Capture the cell that displays the provided text and extract its [X, Y] central coordinate. 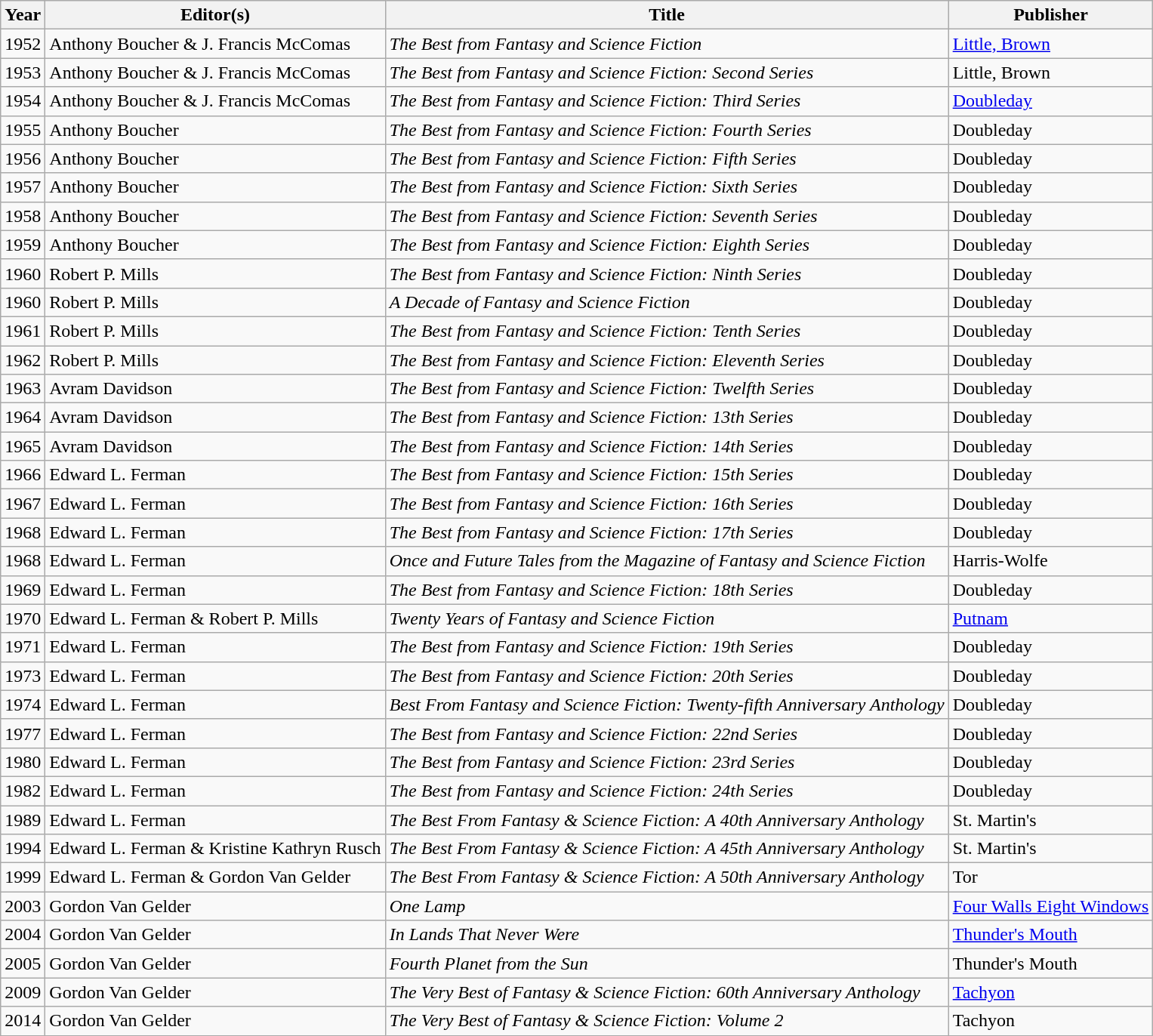
The Best from Fantasy and Science Fiction: Fourth Series [667, 130]
1957 [23, 187]
1965 [23, 446]
The Best from Fantasy and Science Fiction [667, 44]
The Best from Fantasy and Science Fiction: 18th Series [667, 590]
1955 [23, 130]
The Best from Fantasy and Science Fiction: Second Series [667, 72]
The Best from Fantasy and Science Fiction: 24th Series [667, 791]
Harris-Wolfe [1051, 561]
1952 [23, 44]
The Best from Fantasy and Science Fiction: 22nd Series [667, 733]
One Lamp [667, 906]
1994 [23, 849]
Once and Future Tales from the Magazine of Fantasy and Science Fiction [667, 561]
2005 [23, 964]
The Best from Fantasy and Science Fiction: Eleventh Series [667, 360]
The Best from Fantasy and Science Fiction: 13th Series [667, 418]
The Very Best of Fantasy & Science Fiction: Volume 2 [667, 1021]
1956 [23, 159]
The Best From Fantasy & Science Fiction: A 40th Anniversary Anthology [667, 819]
Fourth Planet from the Sun [667, 964]
1973 [23, 676]
Putnam [1051, 618]
Tor [1051, 877]
Edward L. Ferman & Robert P. Mills [215, 618]
The Best from Fantasy and Science Fiction: Twelfth Series [667, 389]
Edward L. Ferman & Kristine Kathryn Rusch [215, 849]
A Decade of Fantasy and Science Fiction [667, 302]
The Best from Fantasy and Science Fiction: Tenth Series [667, 331]
Four Walls Eight Windows [1051, 906]
Best From Fantasy and Science Fiction: Twenty-fifth Anniversary Anthology [667, 705]
1954 [23, 101]
1953 [23, 72]
The Best from Fantasy and Science Fiction: Seventh Series [667, 216]
1971 [23, 647]
The Best from Fantasy and Science Fiction: 23rd Series [667, 762]
Year [23, 15]
1969 [23, 590]
1982 [23, 791]
The Very Best of Fantasy & Science Fiction: 60th Anniversary Anthology [667, 992]
1967 [23, 504]
The Best from Fantasy and Science Fiction: 19th Series [667, 647]
The Best from Fantasy and Science Fiction: Ninth Series [667, 273]
The Best from Fantasy and Science Fiction: 14th Series [667, 446]
1963 [23, 389]
1964 [23, 418]
The Best from Fantasy and Science Fiction: Fifth Series [667, 159]
Editor(s) [215, 15]
2003 [23, 906]
1966 [23, 475]
The Best from Fantasy and Science Fiction: Eighth Series [667, 245]
Edward L. Ferman & Gordon Van Gelder [215, 877]
The Best From Fantasy & Science Fiction: A 45th Anniversary Anthology [667, 849]
1970 [23, 618]
Twenty Years of Fantasy and Science Fiction [667, 618]
The Best from Fantasy and Science Fiction: 15th Series [667, 475]
The Best from Fantasy and Science Fiction: 17th Series [667, 532]
1989 [23, 819]
The Best from Fantasy and Science Fiction: 20th Series [667, 676]
Publisher [1051, 15]
2004 [23, 935]
The Best from Fantasy and Science Fiction: 16th Series [667, 504]
2009 [23, 992]
1962 [23, 360]
1958 [23, 216]
Title [667, 15]
1999 [23, 877]
The Best from Fantasy and Science Fiction: Third Series [667, 101]
1959 [23, 245]
The Best From Fantasy & Science Fiction: A 50th Anniversary Anthology [667, 877]
1974 [23, 705]
1977 [23, 733]
2014 [23, 1021]
1961 [23, 331]
In Lands That Never Were [667, 935]
The Best from Fantasy and Science Fiction: Sixth Series [667, 187]
1980 [23, 762]
